Determine the [X, Y] coordinate at the center of the cell enclosing the given text.  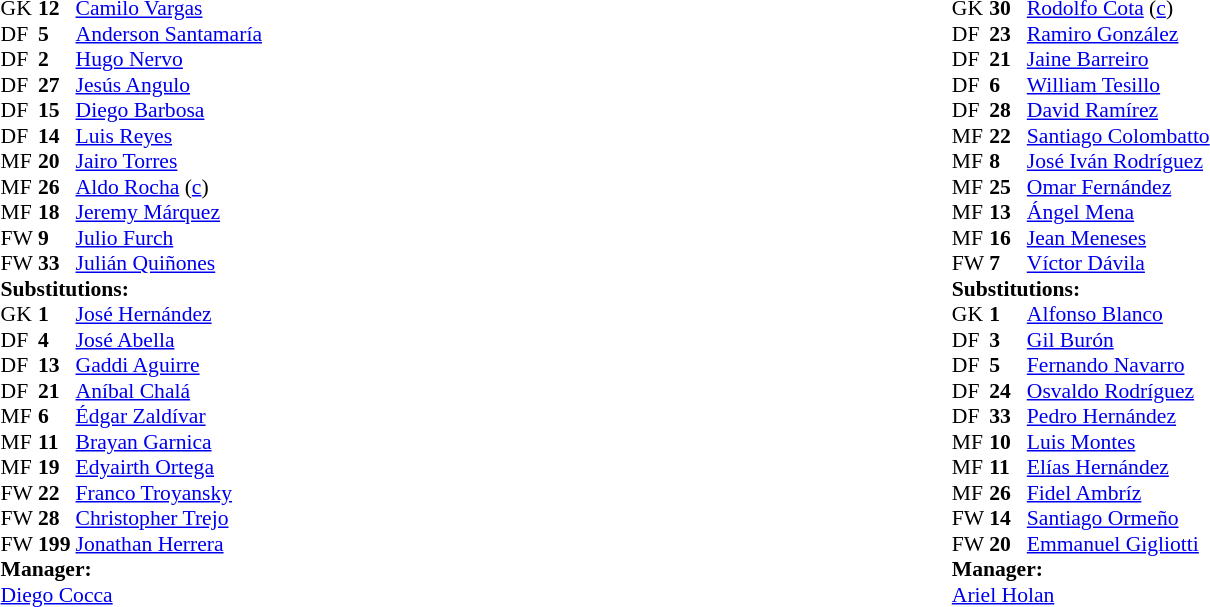
Aníbal Chalá [169, 391]
Emmanuel Gigliotti [1118, 544]
Omar Fernández [1118, 187]
2 [57, 59]
25 [1008, 187]
Gil Burón [1118, 340]
Aldo Rocha (c) [169, 187]
Édgar Zaldívar [169, 417]
Alfonso Blanco [1118, 315]
Elías Hernández [1118, 467]
4 [57, 340]
8 [1008, 161]
Jean Meneses [1118, 238]
Brayan Garnica [169, 442]
Pedro Hernández [1118, 417]
Christopher Trejo [169, 519]
Ángel Mena [1118, 213]
Víctor Dávila [1118, 263]
Jesús Angulo [169, 85]
3 [1008, 340]
Edyairth Ortega [169, 467]
Diego Barbosa [169, 111]
José Hernández [169, 315]
William Tesillo [1118, 85]
Gaddi Aguirre [169, 365]
Santiago Colombatto [1118, 136]
Jairo Torres [169, 161]
Ramiro González [1118, 34]
David Ramírez [1118, 111]
Franco Troyansky [169, 493]
Luis Reyes [169, 136]
9 [57, 238]
15 [57, 111]
Jonathan Herrera [169, 544]
Santiago Ormeño [1118, 519]
199 [57, 544]
7 [1008, 263]
José Iván Rodríguez [1118, 161]
Julián Quiñones [169, 263]
10 [1008, 442]
Anderson Santamaría [169, 34]
Osvaldo Rodríguez [1118, 391]
Luis Montes [1118, 442]
24 [1008, 391]
16 [1008, 238]
Jaine Barreiro [1118, 59]
Hugo Nervo [169, 59]
Fidel Ambríz [1118, 493]
Jeremy Márquez [169, 213]
José Abella [169, 340]
Fernando Navarro [1118, 365]
18 [57, 213]
Julio Furch [169, 238]
19 [57, 467]
23 [1008, 34]
27 [57, 85]
